Capture the cell that displays the provided text and extract its [x, y] central coordinate. 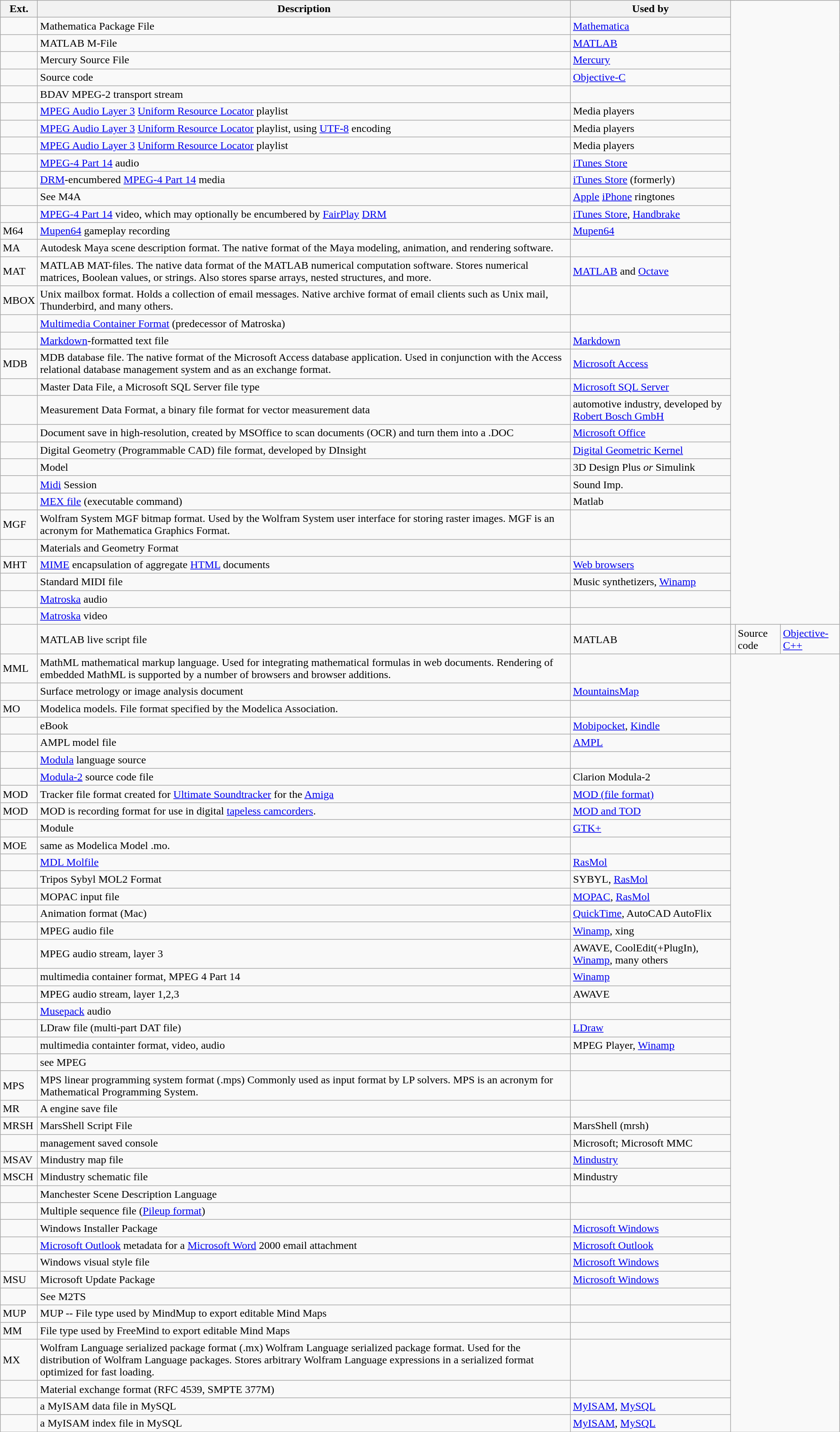
Music synthetizers, Winamp [650, 582]
Midi Session [304, 484]
MOE [19, 845]
MDL Molfile [304, 863]
Animation format (Mac) [304, 914]
Mupen64 [650, 231]
a MyISAM index file in MySQL [304, 1423]
MOD and TOD [650, 811]
MHT [19, 565]
Unix mailbox format. Holds a collection of email messages. Native archive format of email clients such as Unix mail, Thunderbird, and many others. [304, 301]
MPS [19, 1085]
MOD is recording format for use in digital tapeless camcorders. [304, 811]
MDB [19, 363]
Winamp [650, 977]
MOD (file format) [650, 794]
Digital Geometric Kernel [650, 450]
MO [19, 709]
Web browsers [650, 565]
MBOX [19, 301]
Microsoft Outlook metadata for a Microsoft Word 2000 email attachment [304, 1245]
MM [19, 1331]
Matroska audio [304, 599]
Mercury [650, 60]
DRM-encumbered MPEG-4 Part 14 media [304, 180]
Measurement Data Format, a binary file format for vector measurement data [304, 410]
Apple iPhone ringtones [650, 197]
Modula language source [304, 760]
Material exchange format (RFC 4539, SMPTE 377M) [304, 1389]
MATLAB live script file [304, 639]
MX [19, 1360]
See M4A [304, 197]
QuickTime, AutoCAD AutoFlix [650, 914]
multimedia containter format, video, audio [304, 1045]
MATLAB and Octave [650, 271]
Objective-C++ [810, 639]
Multiple sequence file (Pileup format) [304, 1211]
Description [304, 9]
Markdown [650, 341]
MRSH [19, 1125]
MPEG-4 Part 14 audio [304, 162]
Objective-C [650, 77]
Standard MIDI file [304, 582]
Mupen64 gameplay recording [304, 231]
Tripos Sybyl MOL2 Format [304, 880]
MML [19, 669]
MPEG audio stream, layer 1,2,3 [304, 994]
Windows visual style file [304, 1262]
see MPEG [304, 1062]
MPEG audio file [304, 931]
Ext. [19, 9]
automotive industry, developed by Robert Bosch GmbH [650, 410]
eBook [304, 726]
multimedia container format, MPEG 4 Part 14 [304, 977]
same as Modelica Model .mo. [304, 845]
Modula-2 source code file [304, 777]
MGF [19, 524]
MarsShell (mrsh) [650, 1125]
M64 [19, 231]
MUP -- File type used by MindMup to export editable Mind Maps [304, 1314]
Manchester Scene Description Language [304, 1194]
MPS linear programming system format (.mps) Commonly used as input format by LP solvers. MPS is an acronym for Mathematical Programming System. [304, 1085]
MountainsMap [650, 692]
A engine save file [304, 1108]
Mathematica [650, 26]
File type used by FreeMind to export editable Mind Maps [304, 1331]
AMPL [650, 743]
Microsoft; Microsoft MMC [650, 1143]
AMPL model file [304, 743]
Matlab [650, 501]
Mindustry schematic file [304, 1177]
Surface metrology or image analysis document [304, 692]
Document save in high-resolution, created by MSOffice to scan documents (OCR) and turn them into a .DOC [304, 433]
Microsoft Office [650, 433]
Module [304, 828]
Tracker file format created for Ultimate Soundtracker for the Amiga [304, 794]
Winamp, xing [650, 931]
LDraw file (multi-part DAT file) [304, 1028]
Autodesk Maya scene description format. The native format of the Maya modeling, animation, and rendering software. [304, 248]
Microsoft Update Package [304, 1279]
Master Data File, a Microsoft SQL Server file type [304, 387]
MIME encapsulation of aggregate HTML documents [304, 565]
Multimedia Container Format (predecessor of Matroska) [304, 324]
BDAV MPEG-2 transport stream [304, 94]
Microsoft Access [650, 363]
RasMol [650, 863]
Musepack audio [304, 1011]
management saved console [304, 1143]
Model [304, 467]
Clarion Modula-2 [650, 777]
MATLAB M-File [304, 43]
MR [19, 1108]
MA [19, 248]
3D Design Plus or Simulink [650, 467]
See M2TS [304, 1296]
Mobipocket, Kindle [650, 726]
Used by [650, 9]
Sound Imp. [650, 484]
MPEG-4 Part 14 video, which may optionally be encumbered by FairPlay DRM [304, 214]
MOPAC, RasMol [650, 897]
MSAV [19, 1160]
MPEG Audio Layer 3 Uniform Resource Locator playlist, using UTF-8 encoding [304, 128]
MarsShell Script File [304, 1125]
iTunes Store, Handbrake [650, 214]
SYBYL, RasMol [650, 880]
a MyISAM data file in MySQL [304, 1406]
Digital Geometry (Programmable CAD) file format, developed by DInsight [304, 450]
GTK+ [650, 828]
MSCH [19, 1177]
Matroska video [304, 616]
Mercury Source File [304, 60]
Materials and Geometry Format [304, 548]
MAT [19, 271]
Markdown-formatted text file [304, 341]
MEX file (executable command) [304, 501]
Modelica models. File format specified by the Modelica Association. [304, 709]
AWAVE, CoolEdit(+PlugIn), Winamp, many others [650, 954]
MUP [19, 1314]
AWAVE [650, 994]
Microsoft SQL Server [650, 387]
LDraw [650, 1028]
Windows Installer Package [304, 1228]
iTunes Store (formerly) [650, 180]
iTunes Store [650, 162]
MOPAC input file [304, 897]
Microsoft Outlook [650, 1245]
MSU [19, 1279]
Mindustry map file [304, 1160]
MPEG Player, Winamp [650, 1045]
Mathematica Package File [304, 26]
MPEG audio stream, layer 3 [304, 954]
